Pinpoint the cell where the given text exists, returning its (x, y) midpoint coordinate. 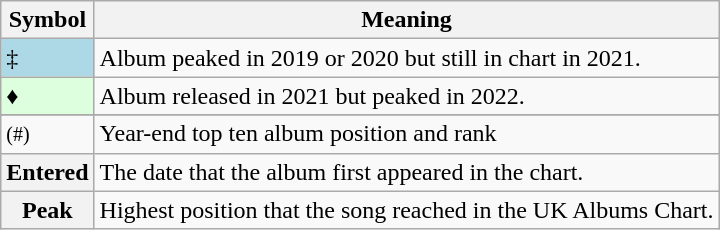
Symbol (48, 20)
Highest position that the song reached in the UK Albums Chart. (406, 210)
Album released in 2021 but peaked in 2022. (406, 96)
The date that the album first appeared in the chart. (406, 172)
Year-end top ten album position and rank (406, 134)
Entered (48, 172)
Album peaked in 2019 or 2020 but still in chart in 2021. (406, 58)
Peak (48, 210)
‡ (48, 58)
(#) (48, 134)
♦ (48, 96)
Meaning (406, 20)
